Return [X, Y] of the center of cell containing provided text 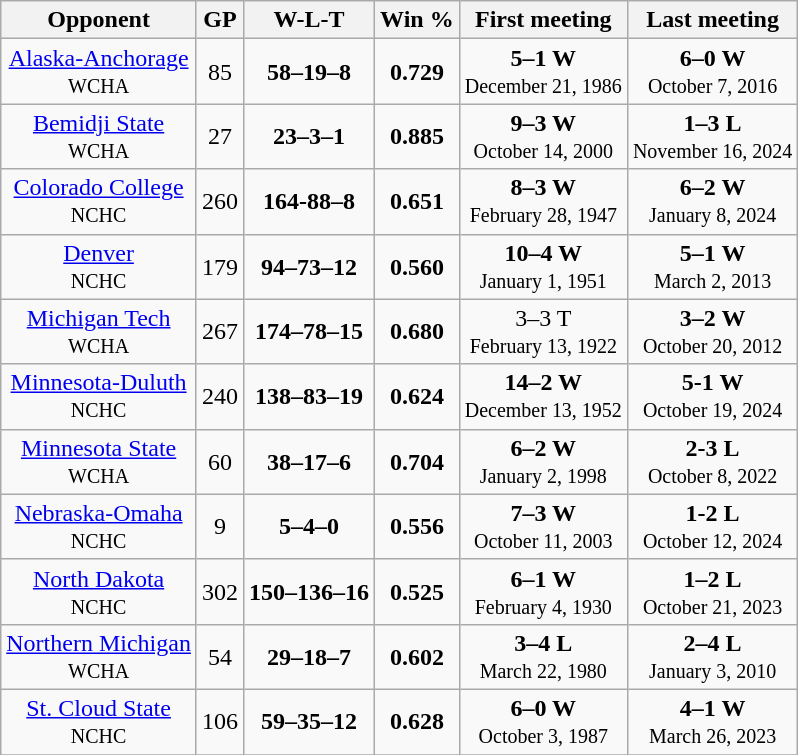
Michigan TechWCHA [99, 332]
267 [220, 332]
38–17–6 [308, 462]
7–3 WOctober 11, 2003 [543, 526]
5-1 W October 19, 2024 [712, 396]
4–1 W March 26, 2023 [712, 722]
Colorado CollegeNCHC [99, 202]
1-2 LOctober 12, 2024 [712, 526]
106 [220, 722]
W-L-T [308, 20]
85 [220, 72]
14–2 WDecember 13, 1952 [543, 396]
0.628 [418, 722]
3–3 TFebruary 13, 1922 [543, 332]
94–73–12 [308, 266]
54 [220, 656]
Northern MichiganWCHA [99, 656]
260 [220, 202]
3–2 WOctober 20, 2012 [712, 332]
0.651 [418, 202]
DenverNCHC [99, 266]
6–0 WOctober 3, 1987 [543, 722]
164-88–8 [308, 202]
0.704 [418, 462]
0.560 [418, 266]
138–83–19 [308, 396]
Opponent [99, 20]
0.602 [418, 656]
174–78–15 [308, 332]
58–19–8 [308, 72]
0.624 [418, 396]
Nebraska-OmahaNCHC [99, 526]
6–1 WFebruary 4, 1930 [543, 592]
0.680 [418, 332]
Alaska-AnchorageWCHA [99, 72]
2-3 LOctober 8, 2022 [712, 462]
9 [220, 526]
6–2 WJanuary 2, 1998 [543, 462]
Minnesota StateWCHA [99, 462]
Last meeting [712, 20]
9–3 WOctober 14, 2000 [543, 136]
1–2 L October 21, 2023 [712, 592]
5–1 WDecember 21, 1986 [543, 72]
GP [220, 20]
Win % [418, 20]
North DakotaNCHC [99, 592]
Bemidji StateWCHA [99, 136]
5–4–0 [308, 526]
8–3 WFebruary 28, 1947 [543, 202]
29–18–7 [308, 656]
6–0 WOctober 7, 2016 [712, 72]
2–4 LJanuary 3, 2010 [712, 656]
10–4 WJanuary 1, 1951 [543, 266]
240 [220, 396]
60 [220, 462]
1–3 LNovember 16, 2024 [712, 136]
0.525 [418, 592]
59–35–12 [308, 722]
179 [220, 266]
Minnesota-DuluthNCHC [99, 396]
St. Cloud StateNCHC [99, 722]
6–2 WJanuary 8, 2024 [712, 202]
27 [220, 136]
23–3–1 [308, 136]
0.556 [418, 526]
0.729 [418, 72]
150–136–16 [308, 592]
0.885 [418, 136]
3–4 LMarch 22, 1980 [543, 656]
First meeting [543, 20]
5–1 WMarch 2, 2013 [712, 266]
302 [220, 592]
